Locate the cell with the specified text and output its [x, y] center coordinate. 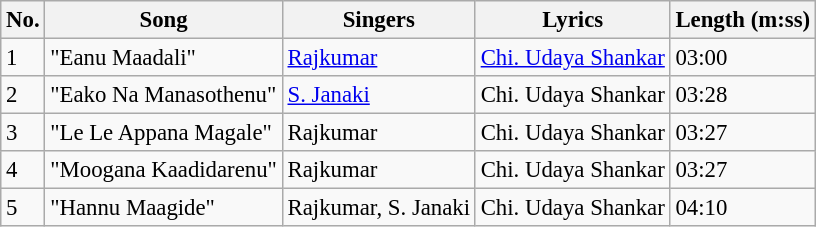
5 [23, 208]
"Hannu Maagide" [164, 208]
Lyrics [572, 20]
"Eanu Maadali" [164, 58]
1 [23, 58]
2 [23, 95]
Length (m:ss) [742, 20]
Rajkumar, S. Janaki [378, 208]
03:28 [742, 95]
03:00 [742, 58]
No. [23, 20]
S. Janaki [378, 95]
Singers [378, 20]
"Moogana Kaadidarenu" [164, 170]
Song [164, 20]
4 [23, 170]
"Le Le Appana Magale" [164, 133]
3 [23, 133]
04:10 [742, 208]
"Eako Na Manasothenu" [164, 95]
